Output the [X, Y] coordinate of the center of the cell containing the given text.  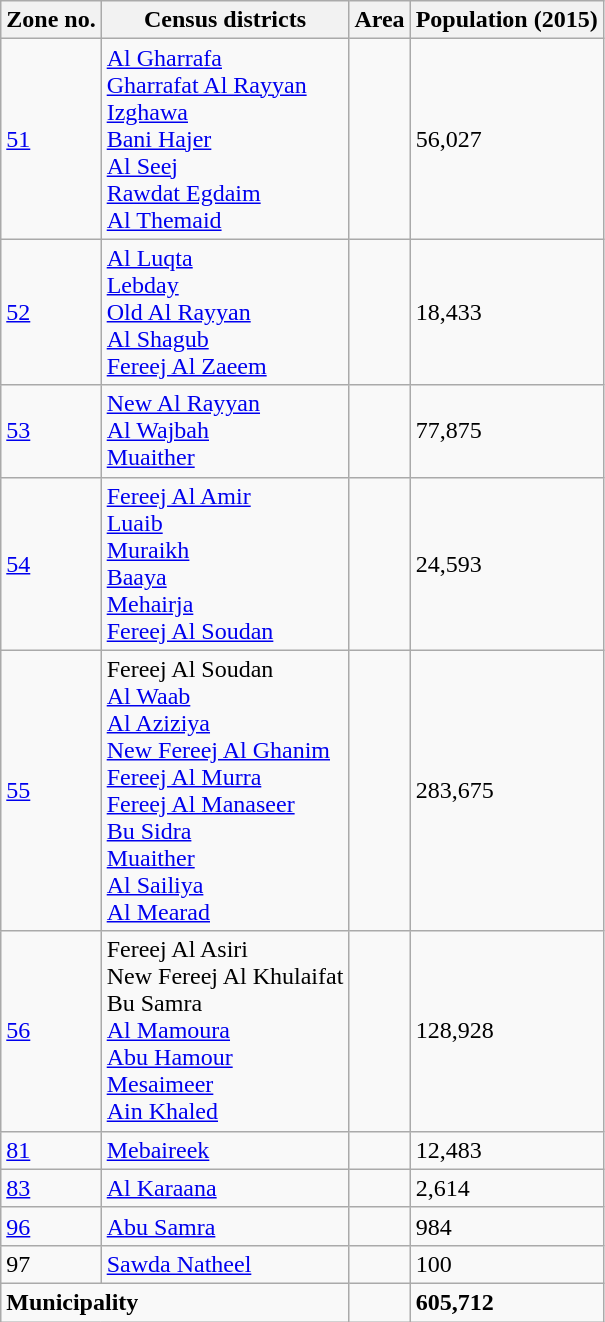
Sawda Natheel [225, 1264]
2,614 [506, 1188]
53 [51, 431]
Area [380, 20]
Fereej Al Soudan Al Waab Al Aziziya New Fereej Al Ghanim Fereej Al Murra Fereej Al Manaseer Bu Sidra Muaither Al Sailiya Al Mearad [225, 790]
Al Luqta Lebday Old Al Rayyan Al Shagub Fereej Al Zaeem [225, 312]
100 [506, 1264]
51 [51, 139]
984 [506, 1226]
New Al Rayyan Al Wajbah Muaither [225, 431]
24,593 [506, 564]
Abu Samra [225, 1226]
97 [51, 1264]
Municipality [175, 1302]
Census districts [225, 20]
55 [51, 790]
128,928 [506, 1031]
54 [51, 564]
56,027 [506, 139]
Zone no. [51, 20]
77,875 [506, 431]
Fereej Al Asiri New Fereej Al Khulaifat Bu Samra Al Mamoura Abu Hamour Mesaimeer Ain Khaled [225, 1031]
56 [51, 1031]
283,675 [506, 790]
605,712 [506, 1302]
Al Karaana [225, 1188]
96 [51, 1226]
Al Gharrafa Gharrafat Al Rayyan Izghawa Bani Hajer Al Seej Rawdat Egdaim Al Themaid [225, 139]
Fereej Al Amir Luaib Muraikh Baaya Mehairja Fereej Al Soudan [225, 564]
Mebaireek [225, 1150]
83 [51, 1188]
Population (2015) [506, 20]
81 [51, 1150]
52 [51, 312]
12,483 [506, 1150]
18,433 [506, 312]
